Search for the cell housing the specified text and yield its (X, Y) center coordinate. 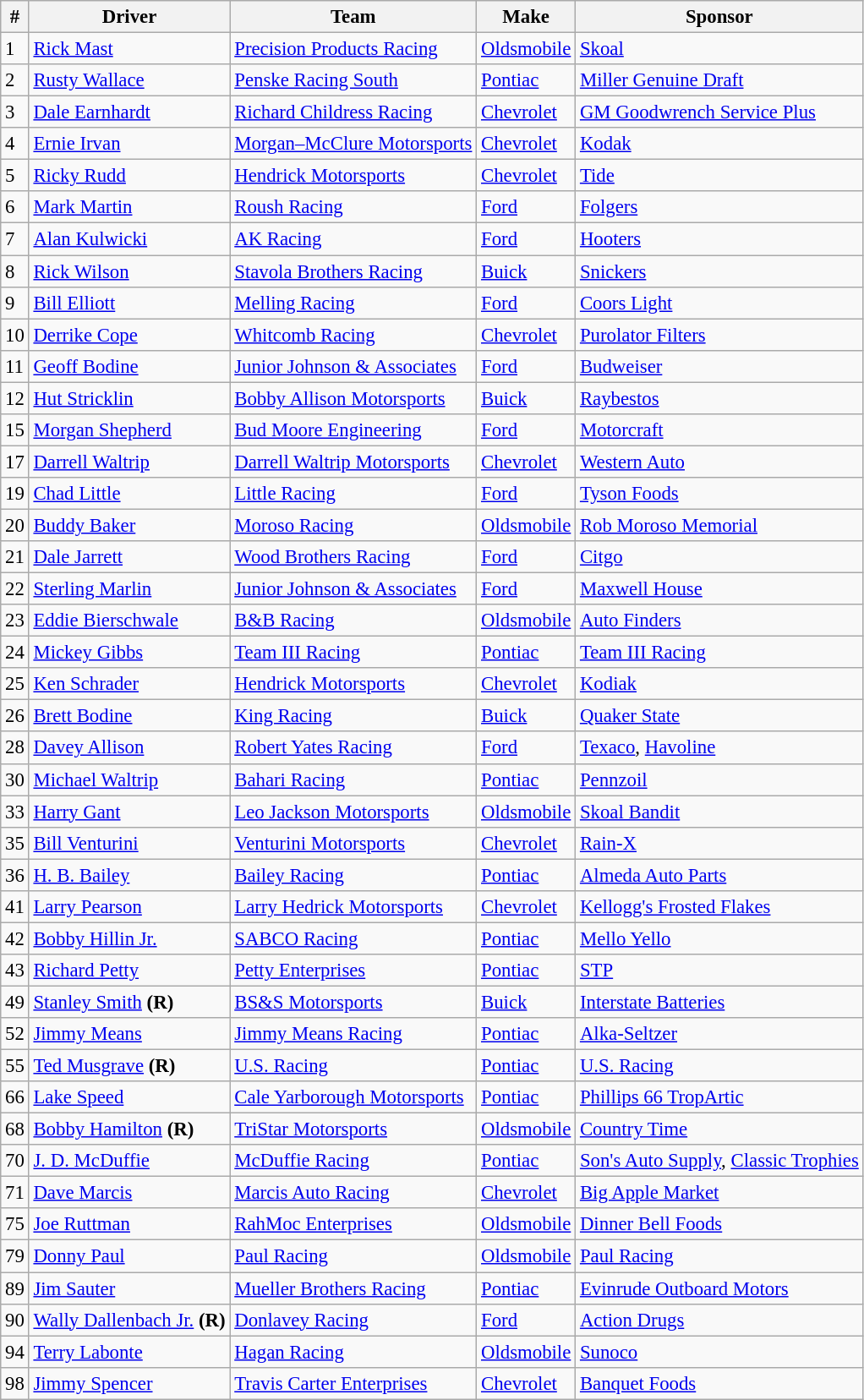
26 (15, 716)
Citgo (719, 557)
70 (15, 1161)
Texaco, Havoline (719, 748)
Larry Hedrick Motorsports (353, 907)
Mello Yello (719, 938)
Mueller Brothers Racing (353, 1288)
TriStar Motorsports (353, 1129)
Raybestos (719, 398)
Folgers (719, 207)
Jimmy Means (129, 1034)
Dale Earnhardt (129, 112)
55 (15, 1066)
75 (15, 1225)
Marcis Auto Racing (353, 1193)
Buddy Baker (129, 525)
Darrell Waltrip (129, 462)
68 (15, 1129)
Make (526, 17)
Coors Light (719, 303)
Wally Dallenbach Jr. (R) (129, 1320)
Harry Gant (129, 812)
Morgan–McClure Motorsports (353, 144)
Motorcraft (719, 430)
11 (15, 366)
Rick Wilson (129, 271)
Derrike Cope (129, 335)
4 (15, 144)
42 (15, 938)
Big Apple Market (719, 1193)
Sterling Marlin (129, 589)
Whitcomb Racing (353, 335)
Maxwell House (719, 589)
9 (15, 303)
24 (15, 653)
Michael Waltrip (129, 779)
Rusty Wallace (129, 80)
Bill Elliott (129, 303)
BS&S Motorsports (353, 1002)
Sponsor (719, 17)
Richard Petty (129, 971)
STP (719, 971)
Roush Racing (353, 207)
McDuffie Racing (353, 1161)
Ricky Rudd (129, 176)
25 (15, 684)
21 (15, 557)
Western Auto (719, 462)
SABCO Racing (353, 938)
Rick Mast (129, 49)
Jim Sauter (129, 1288)
Richard Childress Racing (353, 112)
Driver (129, 17)
Tide (719, 176)
Almeda Auto Parts (719, 875)
17 (15, 462)
Little Racing (353, 494)
23 (15, 621)
Ted Musgrave (R) (129, 1066)
Miller Genuine Draft (719, 80)
Mark Martin (129, 207)
Larry Pearson (129, 907)
RahMoc Enterprises (353, 1225)
Quaker State (719, 716)
Phillips 66 TropArtic (719, 1097)
30 (15, 779)
5 (15, 176)
10 (15, 335)
90 (15, 1320)
Ken Schrader (129, 684)
Penske Racing South (353, 80)
Robert Yates Racing (353, 748)
Terry Labonte (129, 1352)
49 (15, 1002)
Alan Kulwicki (129, 239)
Brett Bodine (129, 716)
Joe Ruttman (129, 1225)
Wood Brothers Racing (353, 557)
Country Time (719, 1129)
Travis Carter Enterprises (353, 1383)
Rob Moroso Memorial (719, 525)
Sunoco (719, 1352)
J. D. McDuffie (129, 1161)
52 (15, 1034)
Bill Venturini (129, 843)
Stavola Brothers Racing (353, 271)
15 (15, 430)
Alka-Seltzer (719, 1034)
Bobby Allison Motorsports (353, 398)
Venturini Motorsports (353, 843)
12 (15, 398)
Stanley Smith (R) (129, 1002)
22 (15, 589)
Auto Finders (719, 621)
Snickers (719, 271)
Donny Paul (129, 1256)
43 (15, 971)
36 (15, 875)
Kellogg's Frosted Flakes (719, 907)
# (15, 17)
Dave Marcis (129, 1193)
Bud Moore Engineering (353, 430)
Action Drugs (719, 1320)
Leo Jackson Motorsports (353, 812)
41 (15, 907)
Tyson Foods (719, 494)
Lake Speed (129, 1097)
Skoal (719, 49)
Kodak (719, 144)
3 (15, 112)
Dinner Bell Foods (719, 1225)
6 (15, 207)
Ernie Irvan (129, 144)
Chad Little (129, 494)
Pennzoil (719, 779)
71 (15, 1193)
Skoal Bandit (719, 812)
35 (15, 843)
Bailey Racing (353, 875)
89 (15, 1288)
Purolator Filters (719, 335)
2 (15, 80)
20 (15, 525)
H. B. Bailey (129, 875)
Team (353, 17)
Petty Enterprises (353, 971)
79 (15, 1256)
8 (15, 271)
Budweiser (719, 366)
Interstate Batteries (719, 1002)
Bahari Racing (353, 779)
Dale Jarrett (129, 557)
Precision Products Racing (353, 49)
Davey Allison (129, 748)
Cale Yarborough Motorsports (353, 1097)
Kodiak (719, 684)
Hagan Racing (353, 1352)
B&B Racing (353, 621)
Hooters (719, 239)
Darrell Waltrip Motorsports (353, 462)
7 (15, 239)
Hut Stricklin (129, 398)
Geoff Bodine (129, 366)
King Racing (353, 716)
AK Racing (353, 239)
Moroso Racing (353, 525)
Mickey Gibbs (129, 653)
33 (15, 812)
1 (15, 49)
Morgan Shepherd (129, 430)
Evinrude Outboard Motors (719, 1288)
Eddie Bierschwale (129, 621)
Bobby Hamilton (R) (129, 1129)
28 (15, 748)
GM Goodwrench Service Plus (719, 112)
Donlavey Racing (353, 1320)
Jimmy Spencer (129, 1383)
94 (15, 1352)
98 (15, 1383)
Jimmy Means Racing (353, 1034)
Banquet Foods (719, 1383)
Rain-X (719, 843)
Bobby Hillin Jr. (129, 938)
Melling Racing (353, 303)
19 (15, 494)
66 (15, 1097)
Son's Auto Supply, Classic Trophies (719, 1161)
